Capture the cell that displays the provided text and extract its (X, Y) central coordinate. 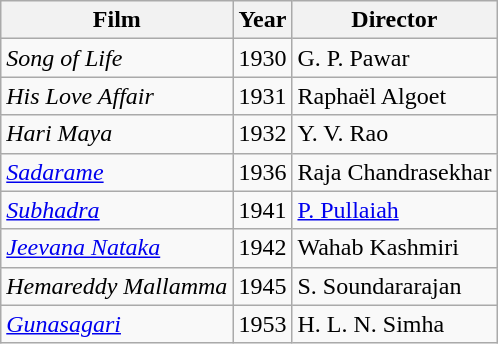
Jeevana Nataka (117, 248)
1941 (262, 210)
Wahab Kashmiri (394, 248)
Raja Chandrasekhar (394, 172)
Raphaël Algoet (394, 96)
1942 (262, 248)
G. P. Pawar (394, 58)
Hari Maya (117, 134)
P. Pullaiah (394, 210)
Director (394, 20)
1930 (262, 58)
Song of Life (117, 58)
1945 (262, 286)
1931 (262, 96)
Sadarame (117, 172)
Subhadra (117, 210)
Y. V. Rao (394, 134)
His Love Affair (117, 96)
S. Soundararajan (394, 286)
1936 (262, 172)
1932 (262, 134)
Gunasagari (117, 324)
Year (262, 20)
H. L. N. Simha (394, 324)
1953 (262, 324)
Hemareddy Mallamma (117, 286)
Film (117, 20)
